Output the [x, y] coordinate of the center of the cell containing the given text.  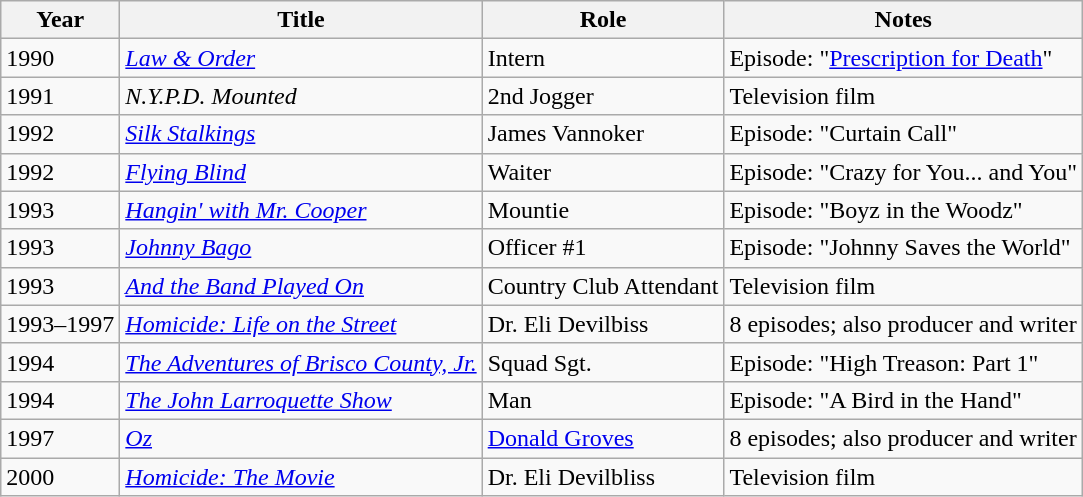
Homicide: Life on the Street [301, 324]
1991 [60, 96]
1993–1997 [60, 324]
2nd Jogger [603, 96]
Country Club Attendant [603, 286]
1990 [60, 58]
Episode: "Boyz in the Woodz" [904, 210]
And the Band Played On [301, 286]
Waiter [603, 172]
Law & Order [301, 58]
Johnny Bago [301, 248]
Episode: "Prescription for Death" [904, 58]
Episode: "Johnny Saves the World" [904, 248]
N.Y.P.D. Mounted [301, 96]
Episode: "Crazy for You... and You" [904, 172]
Title [301, 20]
James Vannoker [603, 134]
Episode: "A Bird in the Hand" [904, 400]
Dr. Eli Devilbliss [603, 477]
The Adventures of Brisco County, Jr. [301, 362]
1997 [60, 438]
Donald Groves [603, 438]
Dr. Eli Devilbiss [603, 324]
Man [603, 400]
Flying Blind [301, 172]
Episode: "High Treason: Part 1" [904, 362]
Oz [301, 438]
Intern [603, 58]
Homicide: The Movie [301, 477]
Hangin' with Mr. Cooper [301, 210]
Notes [904, 20]
Episode: "Curtain Call" [904, 134]
Squad Sgt. [603, 362]
Role [603, 20]
Silk Stalkings [301, 134]
Year [60, 20]
2000 [60, 477]
Officer #1 [603, 248]
The John Larroquette Show [301, 400]
Mountie [603, 210]
